Capture the cell that displays the provided text and extract its (x, y) central coordinate. 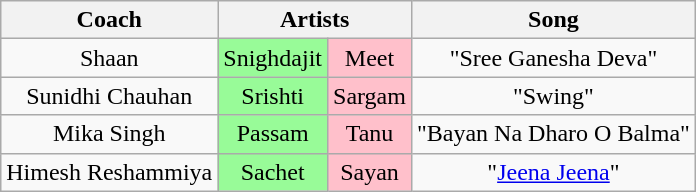
Sargam (370, 96)
Mika Singh (110, 134)
Meet (370, 58)
Himesh Reshammiya (110, 172)
Sachet (273, 172)
Tanu (370, 134)
Coach (110, 20)
"Bayan Na Dharo O Balma" (553, 134)
Song (553, 20)
Artists (315, 20)
Srishti (273, 96)
Snighdajit (273, 58)
Sunidhi Chauhan (110, 96)
"Swing" (553, 96)
"Jeena Jeena" (553, 172)
Shaan (110, 58)
Passam (273, 134)
"Sree Ganesha Deva" (553, 58)
Sayan (370, 172)
